Find where the given text appears and provide that cell's center as (x, y) coordinate. 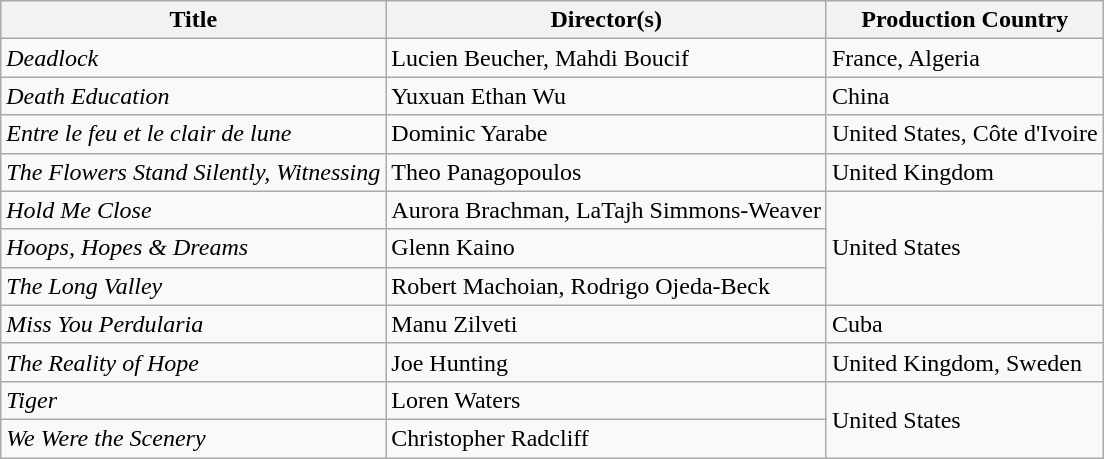
Director(s) (606, 20)
China (964, 96)
Manu Zilveti (606, 324)
United Kingdom (964, 172)
Deadlock (194, 58)
Lucien Beucher, Mahdi Boucif (606, 58)
Yuxuan Ethan Wu (606, 96)
Dominic Yarabe (606, 134)
Theo Panagopoulos (606, 172)
United Kingdom, Sweden (964, 362)
Hoops, Hopes & Dreams (194, 248)
Tiger (194, 400)
Cuba (964, 324)
Joe Hunting (606, 362)
Title (194, 20)
Loren Waters (606, 400)
The Flowers Stand Silently, Witnessing (194, 172)
Production Country (964, 20)
France, Algeria (964, 58)
Miss You Perdularia (194, 324)
The Reality of Hope (194, 362)
Glenn Kaino (606, 248)
The Long Valley (194, 286)
United States, Côte d'Ivoire (964, 134)
Hold Me Close (194, 210)
Aurora Brachman, LaTajh Simmons-Weaver (606, 210)
Robert Machoian, Rodrigo Ojeda-Beck (606, 286)
Death Education (194, 96)
Christopher Radcliff (606, 438)
We Were the Scenery (194, 438)
Entre le feu et le clair de lune (194, 134)
